Return the [x, y] coordinate for the center point of the cell that contains the specified text.  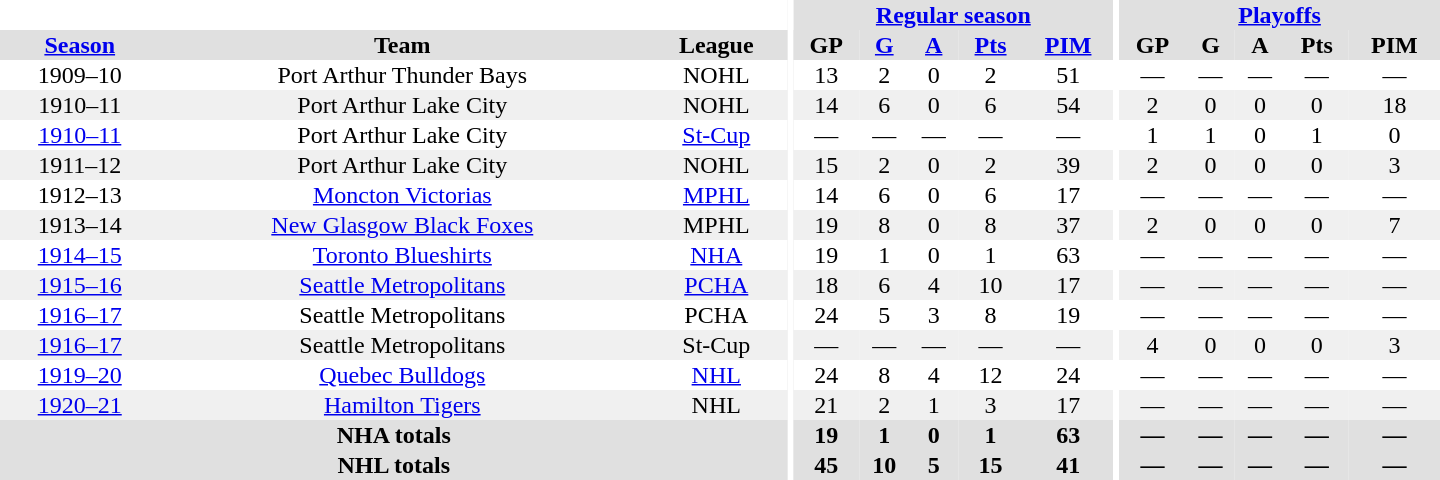
Port Arthur Thunder Bays [402, 75]
37 [1068, 225]
21 [826, 405]
13 [826, 75]
NHA [716, 255]
1914–15 [80, 255]
League [716, 45]
1920–21 [80, 405]
1915–16 [80, 285]
1911–12 [80, 165]
1913–14 [80, 225]
Season [80, 45]
NHL totals [394, 465]
Hamilton Tigers [402, 405]
Quebec Bulldogs [402, 375]
Team [402, 45]
Regular season [954, 15]
41 [1068, 465]
Moncton Victorias [402, 195]
51 [1068, 75]
1909–10 [80, 75]
NHA totals [394, 435]
Toronto Blueshirts [402, 255]
12 [990, 375]
Playoffs [1280, 15]
New Glasgow Black Foxes [402, 225]
45 [826, 465]
7 [1394, 225]
1912–13 [80, 195]
39 [1068, 165]
1919–20 [80, 375]
54 [1068, 105]
